Scan for the cell matching the given text and deliver its [x, y] coordinate at center. 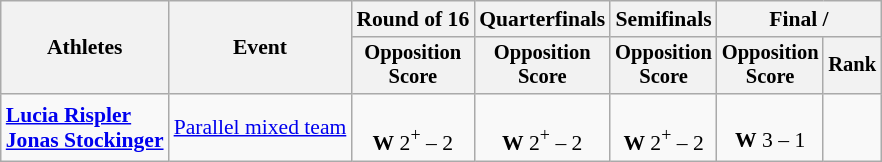
Parallel mixed team [260, 128]
Rank [852, 66]
Event [260, 48]
Semifinals [664, 19]
Round of 16 [412, 19]
Lucia RisplerJonas Stockinger [85, 128]
Athletes [85, 48]
W 3 – 1 [770, 128]
Quarterfinals [542, 19]
Final / [799, 19]
